Return the [x, y] coordinate for the center point of the cell that contains the specified text.  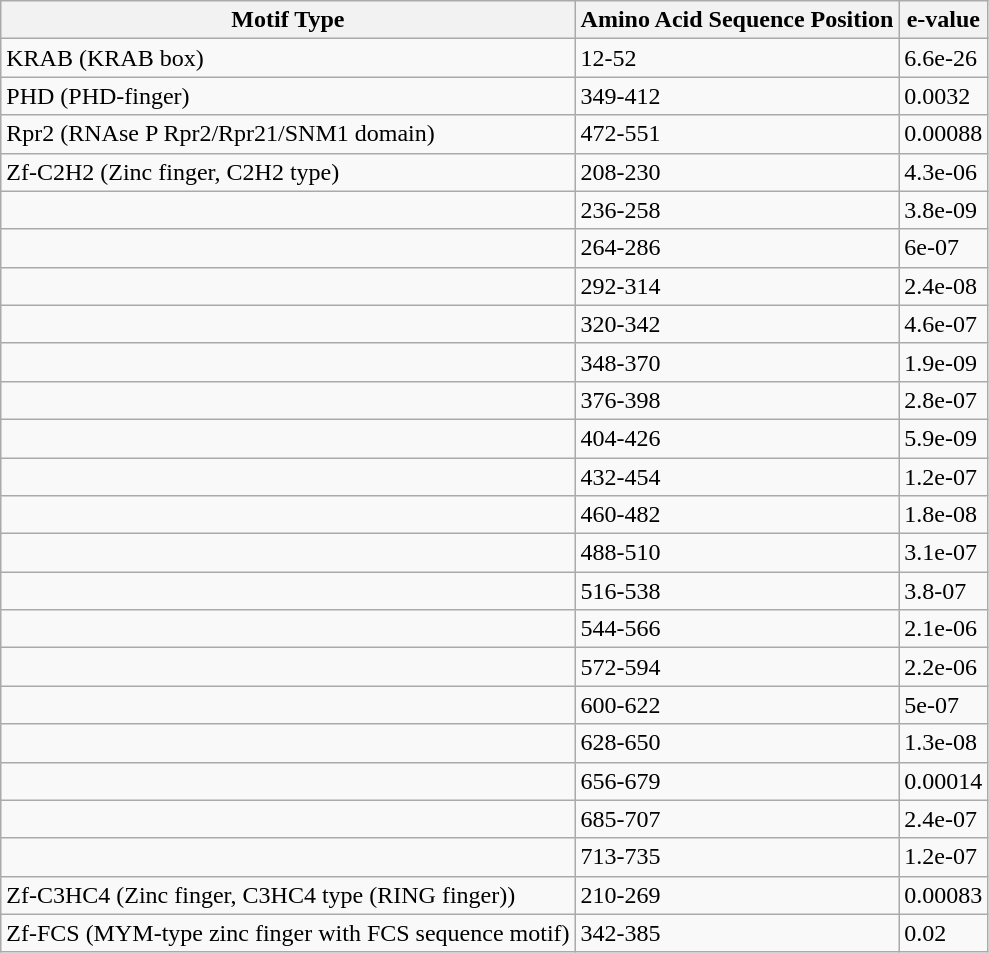
342-385 [737, 933]
6e-07 [944, 248]
376-398 [737, 400]
292-314 [737, 286]
2.2e-06 [944, 667]
2.4e-07 [944, 819]
1.8e-08 [944, 515]
Rpr2 (RNAse P Rpr2/Rpr21/SNM1 domain) [288, 134]
6.6e-26 [944, 58]
0.00083 [944, 895]
544-566 [737, 629]
4.3e-06 [944, 172]
Motif Type [288, 20]
3.8-07 [944, 591]
Amino Acid Sequence Position [737, 20]
404-426 [737, 438]
460-482 [737, 515]
264-286 [737, 248]
0.02 [944, 933]
572-594 [737, 667]
236-258 [737, 210]
2.8e-07 [944, 400]
12-52 [737, 58]
4.6e-07 [944, 324]
516-538 [737, 591]
208-230 [737, 172]
628-650 [737, 743]
KRAB (KRAB box) [288, 58]
320-342 [737, 324]
Zf-C2H2 (Zinc finger, C2H2 type) [288, 172]
5.9e-09 [944, 438]
472-551 [737, 134]
3.8e-09 [944, 210]
3.1e-07 [944, 553]
685-707 [737, 819]
Zf-FCS (MYM-type zinc finger with FCS sequence motif) [288, 933]
0.00088 [944, 134]
600-622 [737, 705]
Zf-C3HC4 (Zinc finger, C3HC4 type (RING finger)) [288, 895]
e-value [944, 20]
348-370 [737, 362]
1.3e-08 [944, 743]
349-412 [737, 96]
2.1e-06 [944, 629]
432-454 [737, 477]
656-679 [737, 781]
1.9e-09 [944, 362]
210-269 [737, 895]
PHD (PHD-finger) [288, 96]
0.0032 [944, 96]
2.4e-08 [944, 286]
713-735 [737, 857]
5e-07 [944, 705]
0.00014 [944, 781]
488-510 [737, 553]
